From the cell containing the given text, extract its center point as [x, y] coordinate. 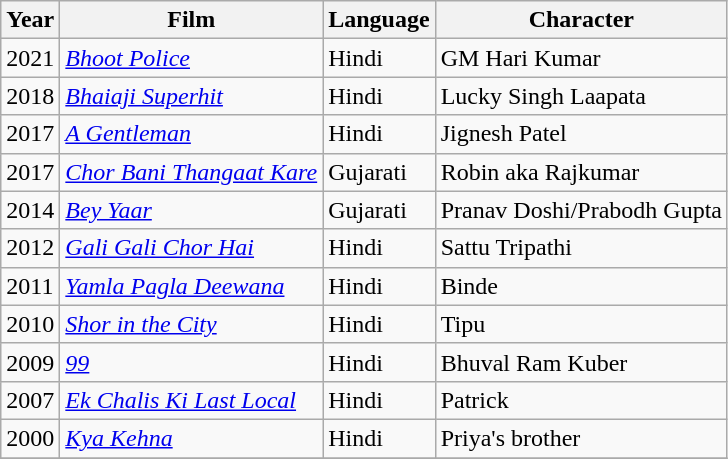
Bhaiaji Superhit [192, 96]
Lucky Singh Laapata [581, 96]
Language [379, 20]
2011 [30, 286]
Year [30, 20]
2000 [30, 438]
2007 [30, 400]
Tipu [581, 324]
2009 [30, 362]
Sattu Tripathi [581, 248]
Character [581, 20]
Gali Gali Chor Hai [192, 248]
99 [192, 362]
Ek Chalis Ki Last Local [192, 400]
Bey Yaar [192, 210]
Patrick [581, 400]
Kya Kehna [192, 438]
Binde [581, 286]
Robin aka Rajkumar [581, 172]
2012 [30, 248]
Shor in the City [192, 324]
Jignesh Patel [581, 134]
2010 [30, 324]
Film [192, 20]
GM Hari Kumar [581, 58]
A Gentleman [192, 134]
Pranav Doshi/Prabodh Gupta [581, 210]
2018 [30, 96]
Bhuval Ram Kuber [581, 362]
Bhoot Police [192, 58]
Yamla Pagla Deewana [192, 286]
2021 [30, 58]
Priya's brother [581, 438]
Chor Bani Thangaat Kare [192, 172]
2014 [30, 210]
